Return the [X, Y] coordinate for the center point of the cell that contains the specified text.  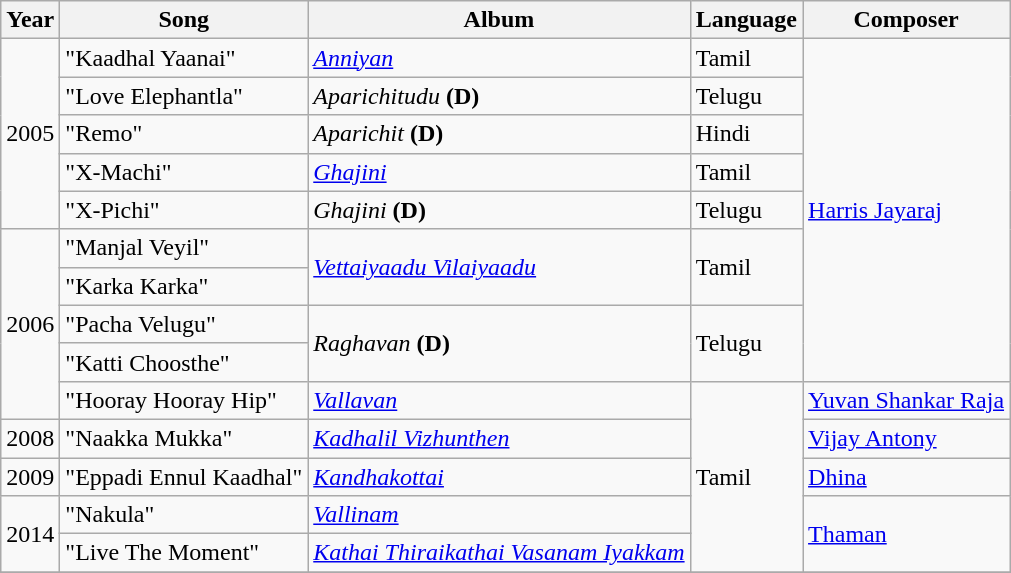
"Nakula" [184, 515]
Kathai Thiraikathai Vasanam Iyakkam [499, 553]
Kandhakottai [499, 477]
Vijay Antony [906, 438]
Raghavan (D) [499, 343]
Year [30, 20]
Vallavan [499, 400]
2005 [30, 134]
2009 [30, 477]
"Manjal Veyil" [184, 248]
Kadhalil Vizhunthen [499, 438]
Aparichitudu (D) [499, 96]
Aparichit (D) [499, 134]
Composer [906, 20]
Dhina [906, 477]
Thaman [906, 534]
"Hooray Hooray Hip" [184, 400]
"Pacha Velugu" [184, 324]
Vettaiyaadu Vilaiyaadu [499, 267]
Ghajini [499, 172]
2008 [30, 438]
Anniyan [499, 58]
"Live The Moment" [184, 553]
"Karka Karka" [184, 286]
"Naakka Mukka" [184, 438]
Album [499, 20]
"Kaadhal Yaanai" [184, 58]
Ghajini (D) [499, 210]
"X-Pichi" [184, 210]
2006 [30, 324]
Yuvan Shankar Raja [906, 400]
"Katti Choosthe" [184, 362]
Vallinam [499, 515]
Song [184, 20]
Hindi [746, 134]
"Love Elephantla" [184, 96]
"Eppadi Ennul Kaadhal" [184, 477]
Harris Jayaraj [906, 210]
Language [746, 20]
"X-Machi" [184, 172]
"Remo" [184, 134]
2014 [30, 534]
